Capture the cell that displays the provided text and extract its (x, y) central coordinate. 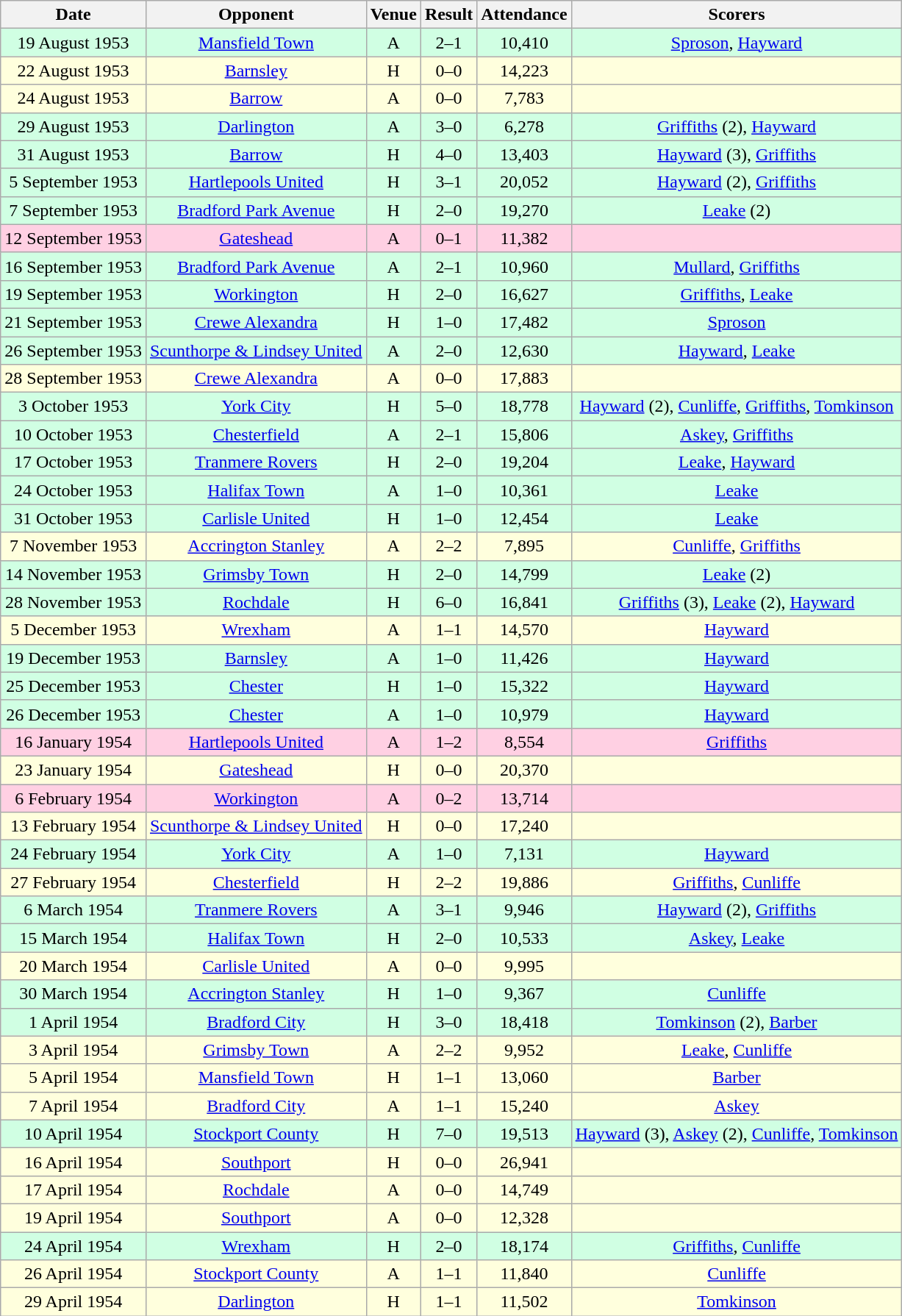
13,403 (524, 154)
24 February 1954 (74, 854)
12,328 (524, 1217)
31 October 1953 (74, 518)
Griffiths, Leake (737, 294)
25 December 1953 (74, 686)
21 September 1953 (74, 322)
Sproson (737, 322)
26 December 1953 (74, 714)
14,570 (524, 630)
19 August 1953 (74, 43)
26 September 1953 (74, 351)
Attendance (524, 15)
20 March 1954 (74, 966)
24 August 1953 (74, 99)
16,627 (524, 294)
Sproson, Hayward (737, 43)
Opponent (256, 15)
10 April 1954 (74, 1134)
9,946 (524, 910)
15 March 1954 (74, 938)
14,749 (524, 1190)
Griffiths (2), Hayward (737, 126)
Scorers (737, 15)
7,131 (524, 854)
19 April 1954 (74, 1217)
18,174 (524, 1246)
17,240 (524, 826)
14,799 (524, 574)
3 October 1953 (74, 407)
19 December 1953 (74, 658)
19,270 (524, 210)
7 September 1953 (74, 210)
17,482 (524, 322)
6 March 1954 (74, 910)
6,278 (524, 126)
17 April 1954 (74, 1190)
Date (74, 15)
Tomkinson (737, 1302)
16,841 (524, 602)
13,714 (524, 798)
6 February 1954 (74, 798)
30 March 1954 (74, 994)
Hayward (3), Askey (2), Cunliffe, Tomkinson (737, 1134)
Barber (737, 1078)
5–0 (448, 407)
Hayward (3), Griffiths (737, 154)
16 April 1954 (74, 1162)
7 April 1954 (74, 1106)
22 August 1953 (74, 71)
7–0 (448, 1134)
8,554 (524, 742)
0–1 (448, 238)
Cunliffe, Griffiths (737, 546)
Griffiths (737, 742)
28 November 1953 (74, 602)
19,886 (524, 882)
0–2 (448, 798)
4–0 (448, 154)
11,840 (524, 1274)
12,454 (524, 518)
26 April 1954 (74, 1274)
Tomkinson (2), Barber (737, 1022)
Askey, Griffiths (737, 435)
Hayward (2), Cunliffe, Griffiths, Tomkinson (737, 407)
12,630 (524, 351)
7,895 (524, 546)
11,502 (524, 1302)
28 September 1953 (74, 379)
14 November 1953 (74, 574)
24 October 1953 (74, 490)
Result (448, 15)
1–2 (448, 742)
Mullard, Griffiths (737, 266)
18,418 (524, 1022)
11,382 (524, 238)
7 November 1953 (74, 546)
10 October 1953 (74, 435)
16 September 1953 (74, 266)
14,223 (524, 71)
9,995 (524, 966)
17 October 1953 (74, 462)
Askey, Leake (737, 938)
Griffiths (3), Leake (2), Hayward (737, 602)
11,426 (524, 658)
29 April 1954 (74, 1302)
26,941 (524, 1162)
19,204 (524, 462)
19 September 1953 (74, 294)
Venue (393, 15)
15,240 (524, 1106)
15,322 (524, 686)
13,060 (524, 1078)
29 August 1953 (74, 126)
9,952 (524, 1050)
5 December 1953 (74, 630)
Leake, Hayward (737, 462)
10,410 (524, 43)
24 April 1954 (74, 1246)
27 February 1954 (74, 882)
Hayward, Leake (737, 351)
17,883 (524, 379)
16 January 1954 (74, 742)
10,533 (524, 938)
19,513 (524, 1134)
20,370 (524, 770)
Leake, Cunliffe (737, 1050)
Askey (737, 1106)
3 April 1954 (74, 1050)
7,783 (524, 99)
5 September 1953 (74, 182)
23 January 1954 (74, 770)
10,361 (524, 490)
10,960 (524, 266)
9,367 (524, 994)
5 April 1954 (74, 1078)
13 February 1954 (74, 826)
12 September 1953 (74, 238)
6–0 (448, 602)
31 August 1953 (74, 154)
18,778 (524, 407)
10,979 (524, 714)
20,052 (524, 182)
1 April 1954 (74, 1022)
15,806 (524, 435)
